Return (x, y) of the center of cell containing provided text 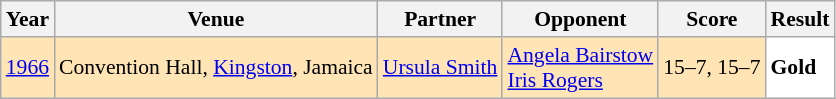
Opponent (580, 19)
Convention Hall, Kingston, Jamaica (216, 68)
1966 (28, 68)
15–7, 15–7 (712, 68)
Venue (216, 19)
Partner (440, 19)
Gold (800, 68)
Score (712, 19)
Year (28, 19)
Ursula Smith (440, 68)
Result (800, 19)
Angela Bairstow Iris Rogers (580, 68)
